Find where the given text appears and provide that cell's center as (x, y) coordinate. 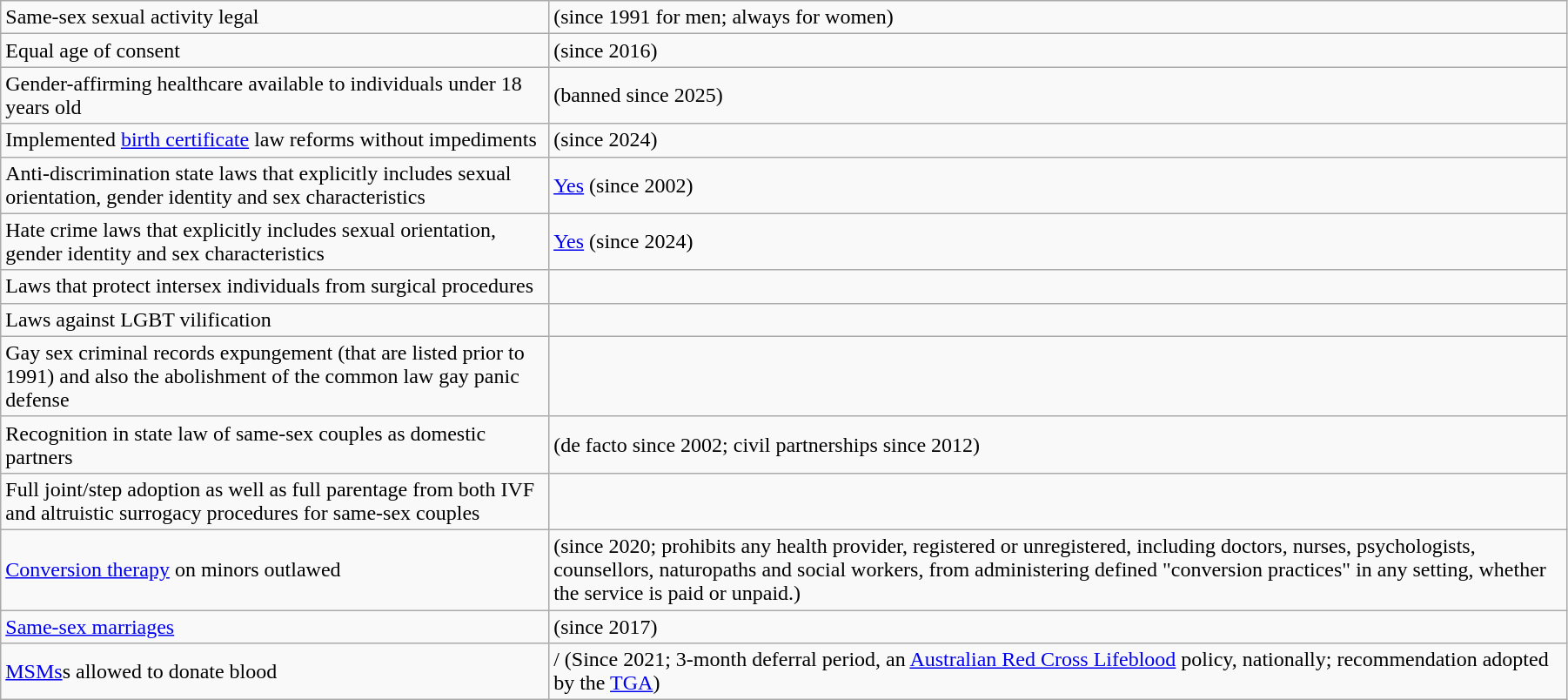
Yes (since 2002) (1058, 185)
Hate crime laws that explicitly includes sexual orientation, gender identity and sex characteristics (275, 242)
Same-sex sexual activity legal (275, 17)
Gender-affirming healthcare available to individuals under 18 years old (275, 96)
Same-sex marriages (275, 626)
/ (Since 2021; 3-month deferral period, an Australian Red Cross Lifeblood policy, nationally; recommendation adopted by the TGA) (1058, 672)
Laws against LGBT vilification (275, 320)
Laws that protect intersex individuals from surgical procedures (275, 286)
Conversion therapy on minors outlawed (275, 569)
Gay sex criminal records expungement (that are listed prior to 1991) and also the abolishment of the common law gay panic defense (275, 376)
Anti-discrimination state laws that explicitly includes sexual orientation, gender identity and sex characteristics (275, 185)
MSMss allowed to donate blood (275, 672)
(since 1991 for men; always for women) (1058, 17)
(de facto since 2002; civil partnerships since 2012) (1058, 444)
(since 2016) (1058, 50)
Yes (since 2024) (1058, 242)
(banned since 2025) (1058, 96)
(since 2024) (1058, 140)
Implemented birth certificate law reforms without impediments (275, 140)
(since 2017) (1058, 626)
Equal age of consent (275, 50)
Full joint/step adoption as well as full parentage from both IVF and altruistic surrogacy procedures for same-sex couples (275, 501)
Recognition in state law of same-sex couples as domestic partners (275, 444)
